Locate the cell with the specified text and output its [X, Y] center coordinate. 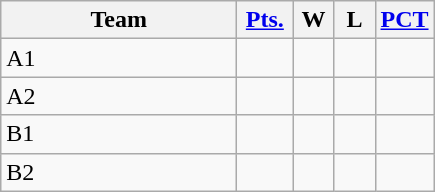
A1 [119, 58]
A2 [119, 96]
Team [119, 20]
PCT [404, 20]
L [354, 20]
B2 [119, 172]
W [314, 20]
Pts. [265, 20]
B1 [119, 134]
